Return the [x, y] coordinate for the center point of the cell that contains the specified text.  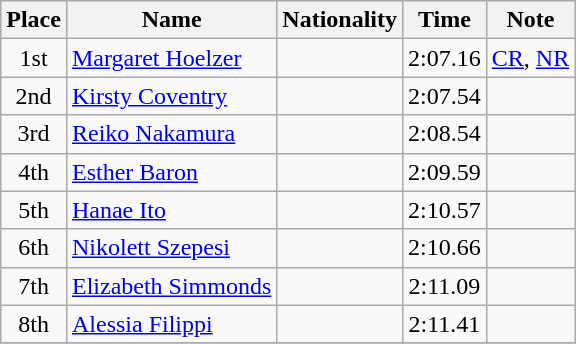
Time [445, 20]
8th [34, 324]
2:10.66 [445, 248]
Alessia Filippi [171, 324]
Reiko Nakamura [171, 134]
Esther Baron [171, 172]
4th [34, 172]
Hanae Ito [171, 210]
Place [34, 20]
Name [171, 20]
2:11.09 [445, 286]
2nd [34, 96]
Margaret Hoelzer [171, 58]
Elizabeth Simmonds [171, 286]
7th [34, 286]
2:10.57 [445, 210]
2:09.59 [445, 172]
Note [530, 20]
CR, NR [530, 58]
Nationality [340, 20]
2:08.54 [445, 134]
2:07.54 [445, 96]
Nikolett Szepesi [171, 248]
2:07.16 [445, 58]
6th [34, 248]
Kirsty Coventry [171, 96]
5th [34, 210]
1st [34, 58]
2:11.41 [445, 324]
3rd [34, 134]
